From the cell containing the given text, extract its center point as [X, Y] coordinate. 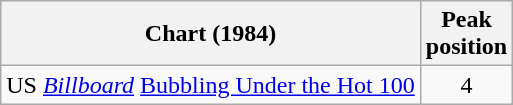
US Billboard Bubbling Under the Hot 100 [211, 85]
Peakposition [466, 34]
4 [466, 85]
Chart (1984) [211, 34]
